Extract the (x, y) coordinate from the center of the cell holding the provided text.  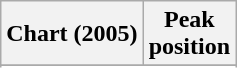
Peakposition (189, 34)
Chart (2005) (72, 34)
